Identify which cell holds the provided text, then report its (X, Y) central coordinate. 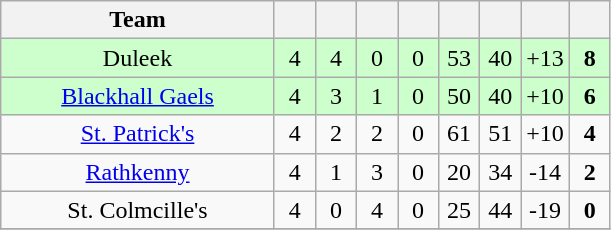
8 (590, 58)
-19 (546, 210)
50 (460, 96)
St. Colmcille's (138, 210)
Rathkenny (138, 172)
Blackhall Gaels (138, 96)
25 (460, 210)
-14 (546, 172)
Duleek (138, 58)
53 (460, 58)
51 (500, 134)
34 (500, 172)
44 (500, 210)
Team (138, 20)
61 (460, 134)
20 (460, 172)
6 (590, 96)
St. Patrick's (138, 134)
+13 (546, 58)
